Extract the [x, y] coordinate from the center of the cell holding the provided text.  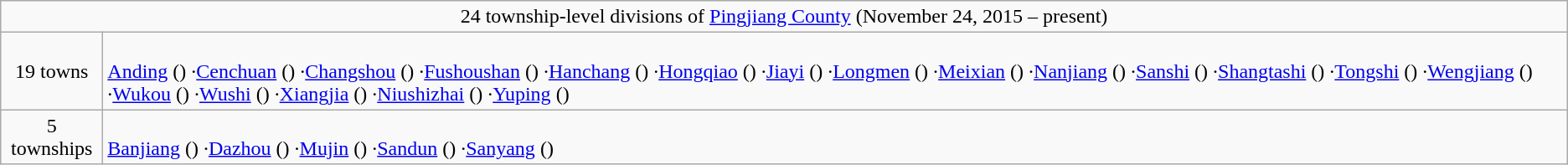
19 towns [52, 71]
Banjiang () ·Dazhou () ·Mujin () ·Sandun () ·Sanyang () [835, 137]
5 townships [52, 137]
24 township-level divisions of Pingjiang County (November 24, 2015 – present) [784, 17]
